Determine the [x, y] coordinate at the center of the cell enclosing the given text.  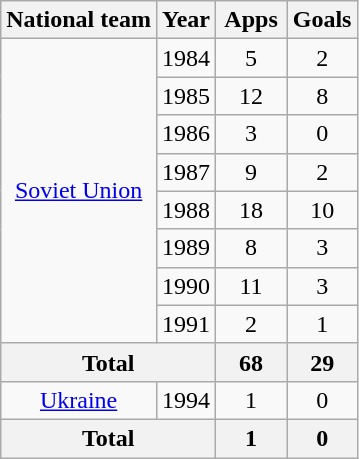
National team [79, 20]
18 [252, 210]
1986 [186, 134]
Apps [252, 20]
68 [252, 362]
29 [322, 362]
5 [252, 58]
1989 [186, 248]
1987 [186, 172]
11 [252, 286]
1994 [186, 400]
Goals [322, 20]
1988 [186, 210]
1985 [186, 96]
Soviet Union [79, 191]
9 [252, 172]
1991 [186, 324]
Ukraine [79, 400]
12 [252, 96]
Year [186, 20]
1984 [186, 58]
1990 [186, 286]
10 [322, 210]
